Determine the (x, y) coordinate at the center of the cell enclosing the given text.  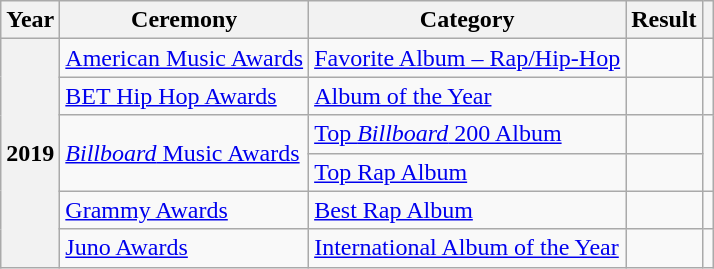
2019 (30, 153)
Best Rap Album (468, 210)
Juno Awards (184, 248)
Result (664, 20)
International Album of the Year (468, 248)
Ceremony (184, 20)
BET Hip Hop Awards (184, 96)
Category (468, 20)
Grammy Awards (184, 210)
Top Rap Album (468, 172)
Year (30, 20)
Top Billboard 200 Album (468, 134)
American Music Awards (184, 58)
Album of the Year (468, 96)
Billboard Music Awards (184, 153)
Favorite Album – Rap/Hip-Hop (468, 58)
